Identify which cell holds the provided text, then report its [x, y] central coordinate. 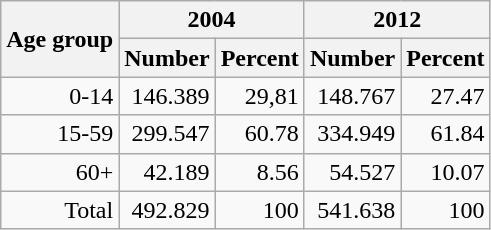
29,81 [260, 96]
2012 [397, 20]
492.829 [167, 210]
15-59 [60, 134]
60.78 [260, 134]
Age group [60, 39]
334.949 [352, 134]
146.389 [167, 96]
541.638 [352, 210]
8.56 [260, 172]
10.07 [446, 172]
Total [60, 210]
54.527 [352, 172]
60+ [60, 172]
27.47 [446, 96]
42.189 [167, 172]
61.84 [446, 134]
299.547 [167, 134]
148.767 [352, 96]
2004 [212, 20]
0-14 [60, 96]
